Pinpoint the cell where the given text exists, returning its [x, y] midpoint coordinate. 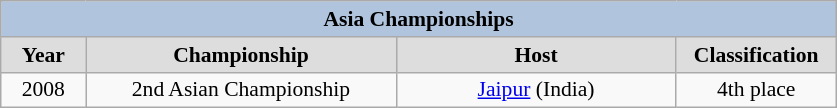
Host [536, 55]
Classification [756, 55]
2nd Asian Championship [241, 90]
Jaipur (India) [536, 90]
Championship [241, 55]
Year [44, 55]
Asia Championships [419, 19]
2008 [44, 90]
4th place [756, 90]
